Return (X, Y) of the center of cell containing provided text 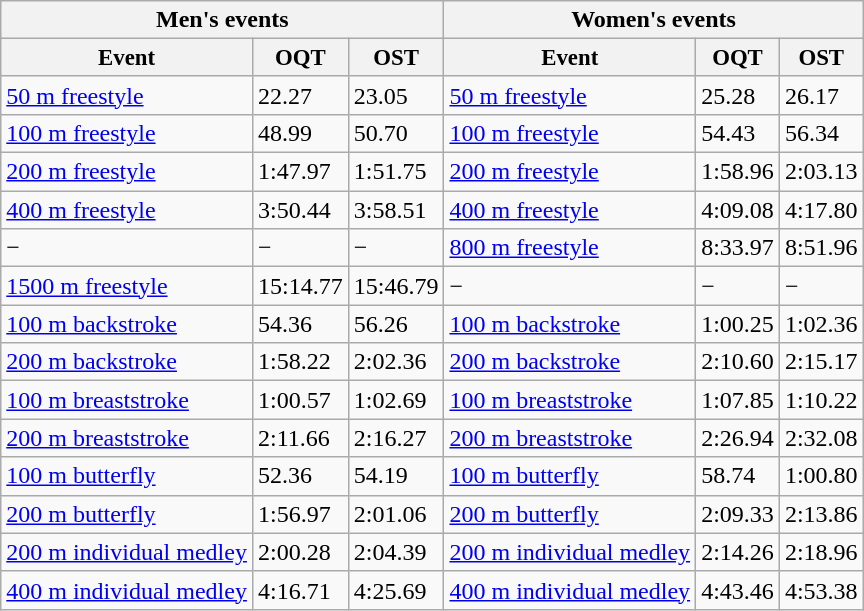
23.05 (396, 95)
3:50.44 (300, 210)
4:16.71 (300, 590)
56.34 (821, 133)
1:00.25 (738, 324)
2:11.66 (300, 438)
26.17 (821, 95)
Women's events (654, 20)
2:15.17 (821, 362)
2:26.94 (738, 438)
3:58.51 (396, 210)
1:00.57 (300, 400)
2:32.08 (821, 438)
2:03.13 (821, 172)
2:04.39 (396, 552)
2:01.06 (396, 514)
8:33.97 (738, 248)
2:02.36 (396, 362)
58.74 (738, 476)
15:14.77 (300, 286)
54.19 (396, 476)
1500 m freestyle (127, 286)
2:10.60 (738, 362)
800 m freestyle (570, 248)
22.27 (300, 95)
8:51.96 (821, 248)
4:25.69 (396, 590)
15:46.79 (396, 286)
56.26 (396, 324)
48.99 (300, 133)
2:18.96 (821, 552)
1:47.97 (300, 172)
4:53.38 (821, 590)
1:10.22 (821, 400)
1:02.36 (821, 324)
50.70 (396, 133)
54.43 (738, 133)
1:07.85 (738, 400)
2:00.28 (300, 552)
2:14.26 (738, 552)
2:13.86 (821, 514)
2:09.33 (738, 514)
1:02.69 (396, 400)
2:16.27 (396, 438)
1:58.22 (300, 362)
4:43.46 (738, 590)
4:09.08 (738, 210)
1:00.80 (821, 476)
1:58.96 (738, 172)
25.28 (738, 95)
4:17.80 (821, 210)
1:56.97 (300, 514)
52.36 (300, 476)
54.36 (300, 324)
1:51.75 (396, 172)
Men's events (222, 20)
